Return [x, y] of the center of cell containing provided text 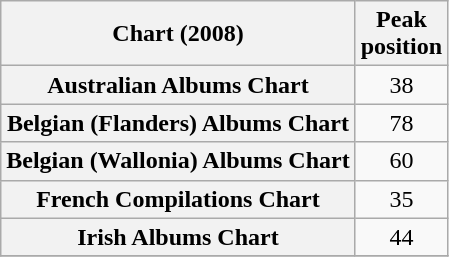
Belgian (Wallonia) Albums Chart [178, 161]
38 [401, 85]
78 [401, 123]
35 [401, 199]
Belgian (Flanders) Albums Chart [178, 123]
60 [401, 161]
Irish Albums Chart [178, 237]
Chart (2008) [178, 34]
French Compilations Chart [178, 199]
44 [401, 237]
Australian Albums Chart [178, 85]
Peakposition [401, 34]
